Search for the cell housing the specified text and yield its [x, y] center coordinate. 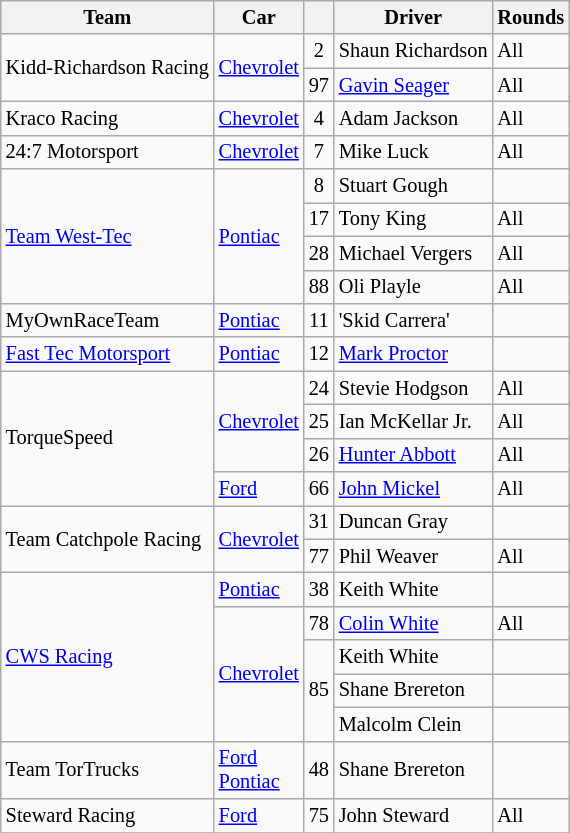
78 [319, 623]
John Steward [414, 815]
Stevie Hodgson [414, 388]
12 [319, 354]
Mark Proctor [414, 354]
Duncan Gray [414, 522]
Hunter Abbott [414, 455]
'Skid Carrera' [414, 320]
Colin White [414, 623]
Mike Luck [414, 152]
24 [319, 388]
Steward Racing [108, 815]
85 [319, 690]
Tony King [414, 219]
Kidd-Richardson Racing [108, 68]
48 [319, 770]
Rounds [530, 17]
Car [259, 17]
Ian McKellar Jr. [414, 421]
8 [319, 186]
Gavin Seager [414, 85]
4 [319, 118]
Stuart Gough [414, 186]
Driver [414, 17]
TorqueSpeed [108, 438]
66 [319, 489]
Adam Jackson [414, 118]
Shaun Richardson [414, 51]
38 [319, 589]
17 [319, 219]
25 [319, 421]
Team [108, 17]
Team Catchpole Racing [108, 538]
John Mickel [414, 489]
88 [319, 287]
28 [319, 253]
77 [319, 556]
Fast Tec Motorsport [108, 354]
75 [319, 815]
11 [319, 320]
Phil Weaver [414, 556]
24:7 Motorsport [108, 152]
Team TorTrucks [108, 770]
2 [319, 51]
97 [319, 85]
Malcolm Clein [414, 724]
Oli Playle [414, 287]
Team West-Tec [108, 236]
Kraco Racing [108, 118]
CWS Racing [108, 656]
26 [319, 455]
FordPontiac [259, 770]
Michael Vergers [414, 253]
7 [319, 152]
31 [319, 522]
MyOwnRaceTeam [108, 320]
